Pinpoint the cell where the given text exists, returning its (X, Y) midpoint coordinate. 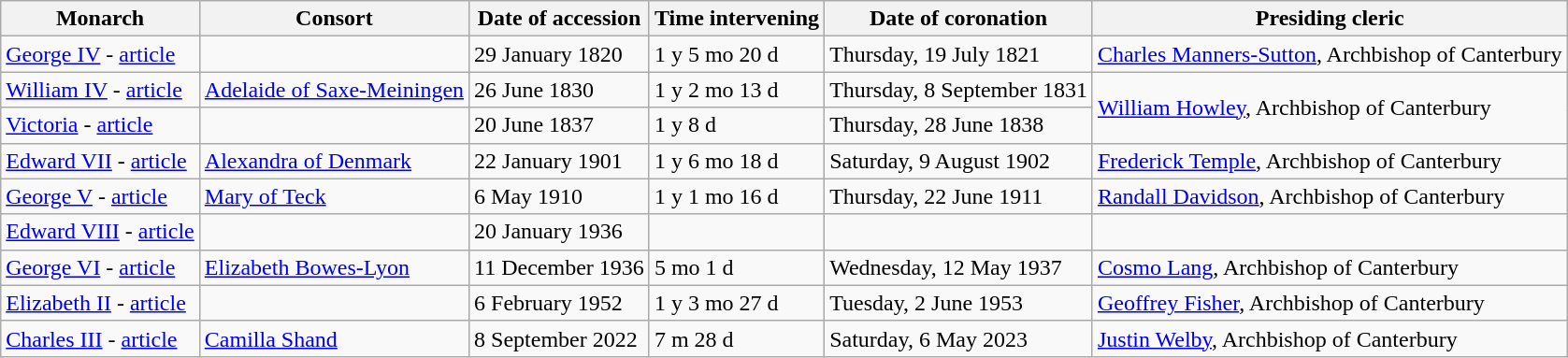
20 June 1837 (559, 125)
Thursday, 28 June 1838 (959, 125)
8 September 2022 (559, 338)
Mary of Teck (334, 196)
Randall Davidson, Archbishop of Canterbury (1330, 196)
5 mo 1 d (737, 267)
Adelaide of Saxe-Meiningen (334, 90)
1 y 6 mo 18 d (737, 161)
1 y 3 mo 27 d (737, 303)
Elizabeth II - article (101, 303)
Cosmo Lang, Archbishop of Canterbury (1330, 267)
Wednesday, 12 May 1937 (959, 267)
6 February 1952 (559, 303)
Thursday, 22 June 1911 (959, 196)
Date of accession (559, 19)
Monarch (101, 19)
Alexandra of Denmark (334, 161)
11 December 1936 (559, 267)
1 y 5 mo 20 d (737, 54)
William IV - article (101, 90)
Frederick Temple, Archbishop of Canterbury (1330, 161)
20 January 1936 (559, 232)
Edward VII - article (101, 161)
6 May 1910 (559, 196)
George VI - article (101, 267)
7 m 28 d (737, 338)
1 y 1 mo 16 d (737, 196)
1 y 2 mo 13 d (737, 90)
Saturday, 6 May 2023 (959, 338)
Elizabeth Bowes-Lyon (334, 267)
Time intervening (737, 19)
Thursday, 8 September 1831 (959, 90)
Tuesday, 2 June 1953 (959, 303)
22 January 1901 (559, 161)
29 January 1820 (559, 54)
George IV - article (101, 54)
Presiding cleric (1330, 19)
Consort (334, 19)
William Howley, Archbishop of Canterbury (1330, 107)
Charles III - article (101, 338)
Saturday, 9 August 1902 (959, 161)
Victoria - article (101, 125)
Date of coronation (959, 19)
Edward VIII - article (101, 232)
Charles Manners-Sutton, Archbishop of Canterbury (1330, 54)
26 June 1830 (559, 90)
Thursday, 19 July 1821 (959, 54)
George V - article (101, 196)
Justin Welby, Archbishop of Canterbury (1330, 338)
Camilla Shand (334, 338)
1 y 8 d (737, 125)
Geoffrey Fisher, Archbishop of Canterbury (1330, 303)
